From the cell containing the given text, extract its center point as [X, Y] coordinate. 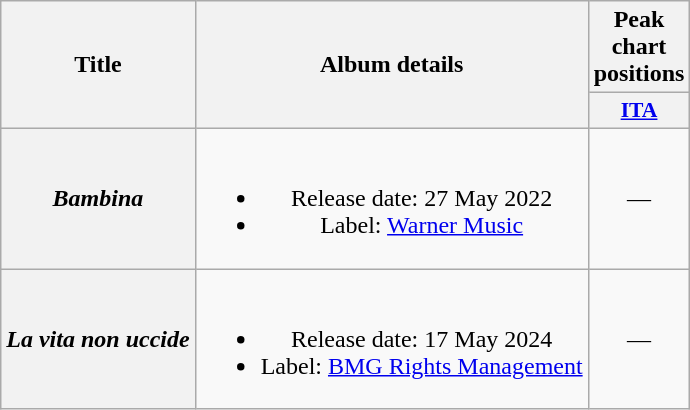
La vita non uccide [98, 338]
Peak chart positions [639, 47]
Release date: 27 May 2022Label: Warner Music [392, 198]
Release date: 17 May 2024Label: BMG Rights Management [392, 338]
Title [98, 65]
Bambina [98, 198]
ITA [639, 111]
Album details [392, 65]
